Provide the (x, y) coordinate of the cell's center where the given text is located.  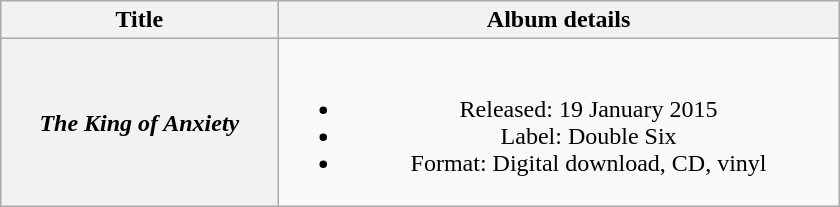
Released: 19 January 2015Label: Double SixFormat: Digital download, CD, vinyl (558, 122)
Title (140, 20)
The King of Anxiety (140, 122)
Album details (558, 20)
